Return the [X, Y] coordinate for the center point of the cell that contains the specified text.  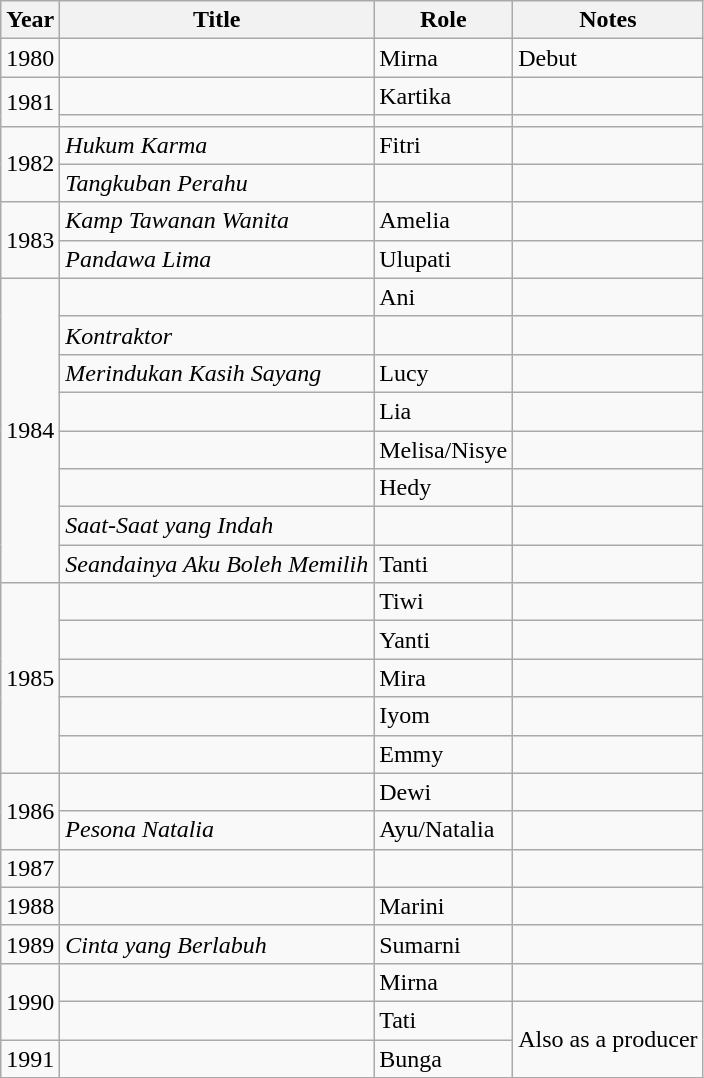
Lucy [444, 373]
Year [30, 20]
Role [444, 20]
Pesona Natalia [217, 830]
Sumarni [444, 944]
Mira [444, 678]
Hedy [444, 488]
1990 [30, 1001]
Saat-Saat yang Indah [217, 526]
1982 [30, 164]
1986 [30, 811]
Marini [444, 906]
Title [217, 20]
Yanti [444, 640]
Kartika [444, 96]
Also as a producer [608, 1039]
1991 [30, 1059]
Ani [444, 297]
1981 [30, 102]
1983 [30, 240]
Dewi [444, 792]
Iyom [444, 716]
Amelia [444, 221]
1989 [30, 944]
1988 [30, 906]
Notes [608, 20]
Merindukan Kasih Sayang [217, 373]
Debut [608, 58]
Cinta yang Berlabuh [217, 944]
1980 [30, 58]
Hukum Karma [217, 145]
Bunga [444, 1059]
Kamp Tawanan Wanita [217, 221]
Ulupati [444, 259]
Kontraktor [217, 335]
Tati [444, 1020]
Lia [444, 411]
1985 [30, 678]
Melisa/Nisye [444, 449]
Pandawa Lima [217, 259]
Emmy [444, 754]
Ayu/Natalia [444, 830]
Tangkuban Perahu [217, 183]
1984 [30, 430]
Tanti [444, 564]
1987 [30, 868]
Seandainya Aku Boleh Memilih [217, 564]
Tiwi [444, 602]
Fitri [444, 145]
